Find where the given text appears and provide that cell's center as (x, y) coordinate. 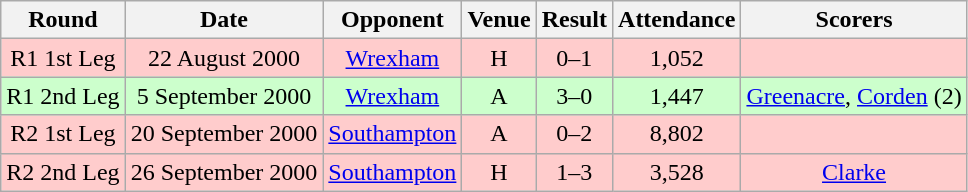
26 September 2000 (224, 172)
20 September 2000 (224, 134)
R1 2nd Leg (63, 96)
22 August 2000 (224, 58)
0–1 (574, 58)
Round (63, 20)
5 September 2000 (224, 96)
1,447 (677, 96)
1–3 (574, 172)
0–2 (574, 134)
Result (574, 20)
Opponent (392, 20)
R2 2nd Leg (63, 172)
Scorers (854, 20)
R2 1st Leg (63, 134)
Greenacre, Corden (2) (854, 96)
3–0 (574, 96)
Date (224, 20)
1,052 (677, 58)
R1 1st Leg (63, 58)
Attendance (677, 20)
8,802 (677, 134)
Venue (499, 20)
3,528 (677, 172)
Clarke (854, 172)
